Identify which cell holds the provided text, then report its [X, Y] central coordinate. 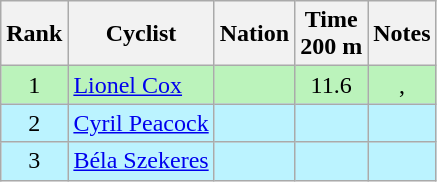
1 [34, 85]
Nation [254, 34]
Time200 m [332, 34]
3 [34, 161]
11.6 [332, 85]
Béla Szekeres [141, 161]
Lionel Cox [141, 85]
2 [34, 123]
Notes [402, 34]
Cyclist [141, 34]
Rank [34, 34]
, [402, 85]
Cyril Peacock [141, 123]
